Identify which cell holds the provided text, then report its (X, Y) central coordinate. 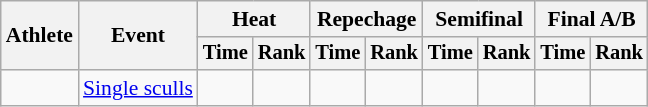
Single sculls (138, 88)
Event (138, 36)
Final A/B (591, 19)
Semifinal (479, 19)
Repechage (366, 19)
Heat (254, 19)
Athlete (40, 36)
